Return (X, Y) of the center of cell containing provided text 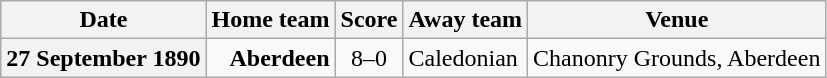
Score (369, 20)
Aberdeen (270, 58)
Chanonry Grounds, Aberdeen (677, 58)
Away team (466, 20)
Date (104, 20)
8–0 (369, 58)
Home team (270, 20)
27 September 1890 (104, 58)
Venue (677, 20)
Caledonian (466, 58)
